From the cell containing the given text, extract its center point as (x, y) coordinate. 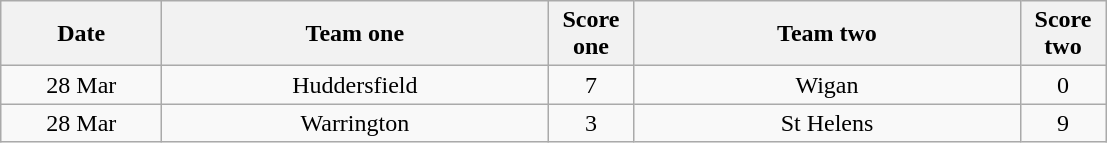
Team one (355, 34)
Score one (591, 34)
Warrington (355, 123)
3 (591, 123)
Date (82, 34)
St Helens (827, 123)
9 (1063, 123)
7 (591, 85)
Score two (1063, 34)
Team two (827, 34)
Huddersfield (355, 85)
0 (1063, 85)
Wigan (827, 85)
